Return (x, y) of the center of cell containing provided text 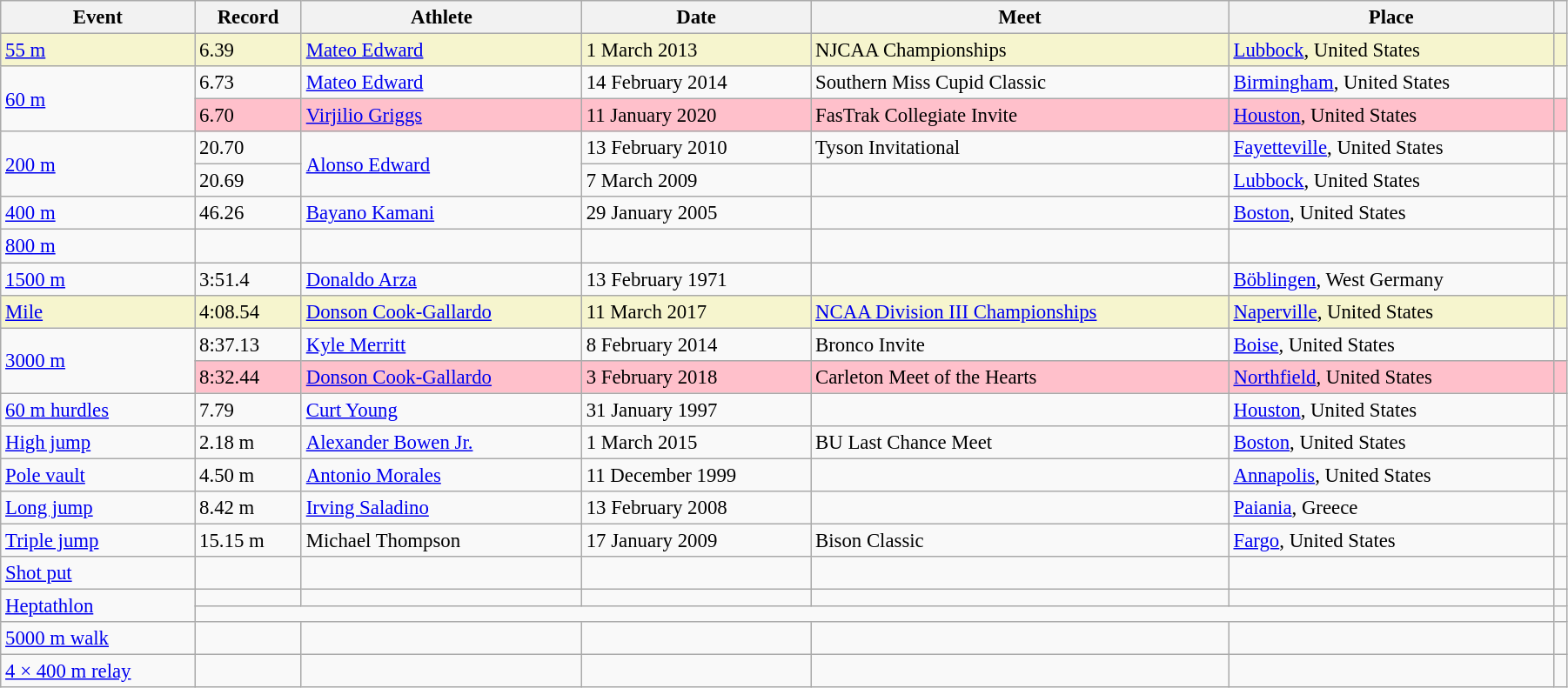
Mile (97, 311)
800 m (97, 246)
Birmingham, United States (1390, 83)
3 February 2018 (696, 377)
4:08.54 (249, 311)
Northfield, United States (1390, 377)
Heptathlon (97, 606)
Date (696, 17)
Alexander Bowen Jr. (441, 443)
13 February 2008 (696, 508)
7 March 2009 (696, 181)
Böblingen, West Germany (1390, 279)
4.50 m (249, 475)
Southern Miss Cupid Classic (1020, 83)
60 m (97, 99)
FasTrak Collegiate Invite (1020, 116)
8 February 2014 (696, 344)
Irving Saladino (441, 508)
14 February 2014 (696, 83)
4 × 400 m relay (97, 671)
13 February 2010 (696, 148)
NJCAA Championships (1020, 50)
8:32.44 (249, 377)
Michael Thompson (441, 540)
Long jump (97, 508)
Meet (1020, 17)
Bronco Invite (1020, 344)
High jump (97, 443)
Fayetteville, United States (1390, 148)
31 January 1997 (696, 410)
Boise, United States (1390, 344)
Shot put (97, 573)
8.42 m (249, 508)
55 m (97, 50)
Kyle Merritt (441, 344)
Pole vault (97, 475)
Event (97, 17)
17 January 2009 (696, 540)
Virjilio Griggs (441, 116)
3000 m (97, 360)
1 March 2015 (696, 443)
Carleton Meet of the Hearts (1020, 377)
Curt Young (441, 410)
3:51.4 (249, 279)
11 December 1999 (696, 475)
15.15 m (249, 540)
2.18 m (249, 443)
8:37.13 (249, 344)
Fargo, United States (1390, 540)
Paiania, Greece (1390, 508)
200 m (97, 164)
6.73 (249, 83)
400 m (97, 213)
NCAA Division III Championships (1020, 311)
6.39 (249, 50)
Bison Classic (1020, 540)
46.26 (249, 213)
Naperville, United States (1390, 311)
7.79 (249, 410)
Antonio Morales (441, 475)
Annapolis, United States (1390, 475)
BU Last Chance Meet (1020, 443)
20.69 (249, 181)
6.70 (249, 116)
11 January 2020 (696, 116)
Alonso Edward (441, 164)
60 m hurdles (97, 410)
1500 m (97, 279)
5000 m walk (97, 638)
Triple jump (97, 540)
29 January 2005 (696, 213)
Bayano Kamani (441, 213)
1 March 2013 (696, 50)
11 March 2017 (696, 311)
Donaldo Arza (441, 279)
Place (1390, 17)
Tyson Invitational (1020, 148)
20.70 (249, 148)
Record (249, 17)
13 February 1971 (696, 279)
Athlete (441, 17)
